Capture the cell that displays the provided text and extract its (X, Y) central coordinate. 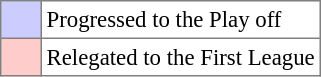
Progressed to the Play off (180, 20)
Relegated to the First League (180, 57)
